Find where the given text appears and provide that cell's center as (x, y) coordinate. 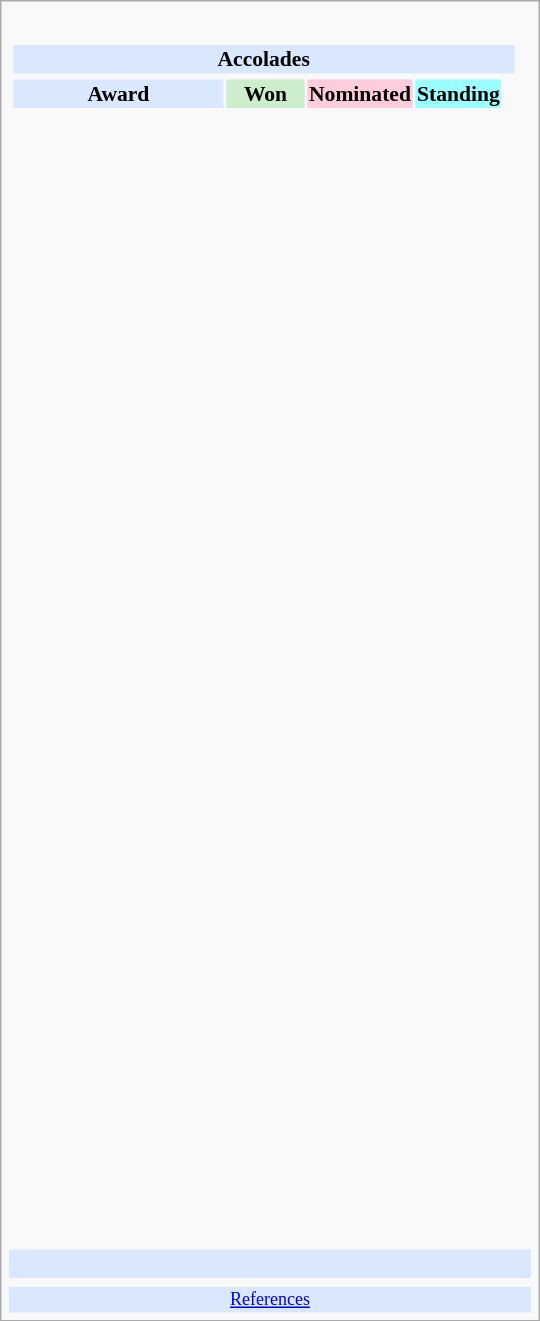
Nominated (360, 93)
References (270, 1300)
Accolades Award Won Nominated Standing (270, 631)
Won (265, 93)
Award (118, 93)
Accolades (264, 59)
Standing (458, 93)
